Output the [x, y] coordinate of the center of the cell containing the given text.  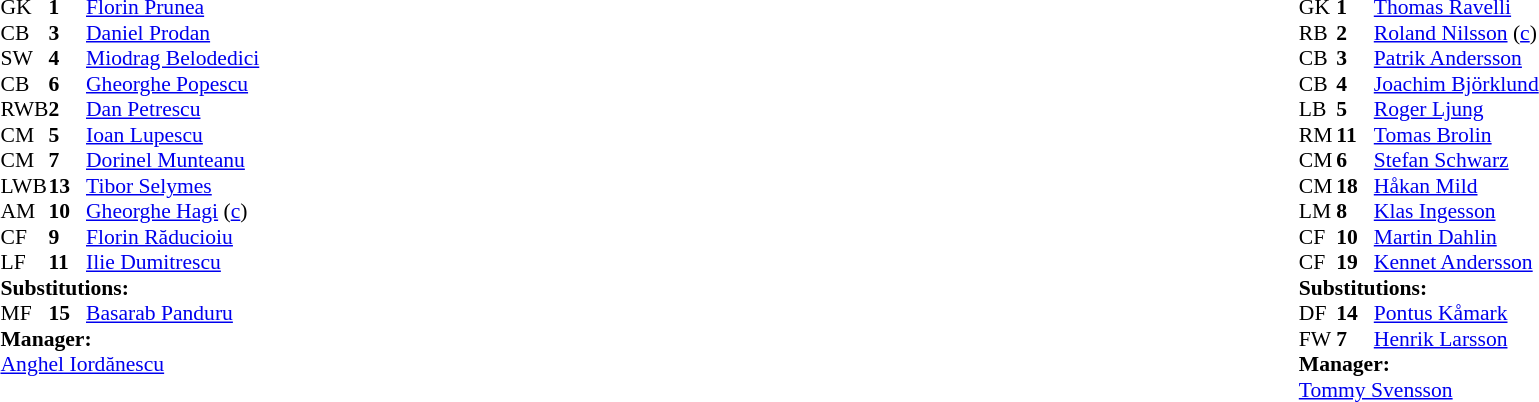
RWB [24, 109]
9 [67, 237]
Kennet Andersson [1456, 263]
Daniel Prodan [172, 33]
LB [1318, 109]
15 [67, 313]
Martin Dahlin [1456, 237]
Roland Nilsson (c) [1456, 33]
LWB [24, 186]
Henrik Larsson [1456, 339]
13 [67, 186]
Basarab Panduru [172, 313]
Stefan Schwarz [1456, 161]
14 [1355, 313]
MF [24, 313]
Dan Petrescu [172, 109]
LF [24, 263]
Tibor Selymes [172, 186]
Pontus Kåmark [1456, 313]
Dorinel Munteanu [172, 161]
Gheorghe Popescu [172, 84]
AM [24, 211]
Patrik Andersson [1456, 59]
19 [1355, 263]
Gheorghe Hagi (c) [172, 211]
Ioan Lupescu [172, 135]
Joachim Björklund [1456, 84]
SW [24, 59]
Anghel Iordănescu [130, 365]
Ilie Dumitrescu [172, 263]
FW [1318, 339]
Roger Ljung [1456, 109]
Klas Ingesson [1456, 211]
Tomas Brolin [1456, 135]
8 [1355, 211]
RB [1318, 33]
18 [1355, 186]
LM [1318, 211]
Florin Răducioiu [172, 237]
Håkan Mild [1456, 186]
RM [1318, 135]
DF [1318, 313]
Miodrag Belodedici [172, 59]
